Return the (X, Y) coordinate for the center point of the cell that contains the specified text.  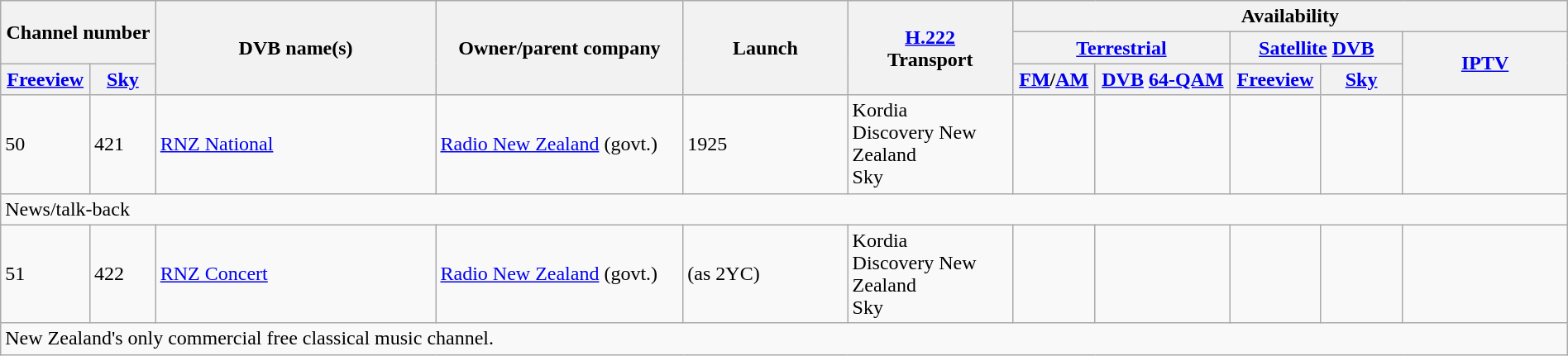
IPTV (1485, 64)
Satellite DVB (1317, 48)
Owner/parent company (559, 48)
Availability (1290, 17)
50 (45, 144)
Launch (766, 48)
FM/AM (1054, 79)
News/talk-back (784, 209)
New Zealand's only commercial free classical music channel. (784, 339)
DVB 64-QAM (1163, 79)
1925 (766, 144)
421 (123, 144)
RNZ National (296, 144)
Terrestrial (1121, 48)
RNZ Concert (296, 274)
(as 2YC) (766, 274)
51 (45, 274)
422 (123, 274)
Channel number (79, 32)
DVB name(s) (296, 48)
H.222Transport (930, 48)
